Return [x, y] of the center of cell containing provided text 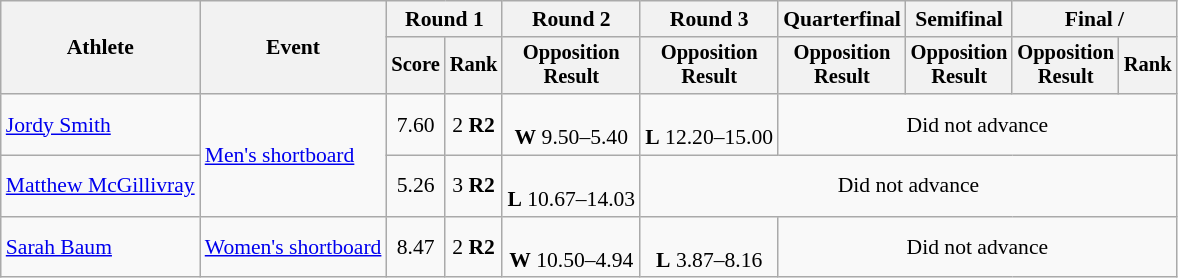
Men's shortboard [294, 155]
W 9.50–5.40 [571, 124]
Athlete [100, 48]
Jordy Smith [100, 124]
Round 1 [444, 19]
Final / [1094, 19]
3 R2 [474, 186]
Women's shortboard [294, 248]
L 12.20–15.00 [709, 124]
L 10.67–14.03 [571, 186]
Sarah Baum [100, 248]
7.60 [415, 124]
5.26 [415, 186]
Semifinal [960, 19]
L 3.87–8.16 [709, 248]
W 10.50–4.94 [571, 248]
8.47 [415, 248]
Score [415, 66]
Matthew McGillivray [100, 186]
Event [294, 48]
Round 2 [571, 19]
Round 3 [709, 19]
Quarterfinal [842, 19]
